Determine the (x, y) coordinate at the center of the cell enclosing the given text.  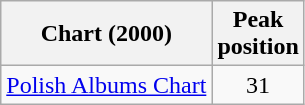
31 (258, 85)
Polish Albums Chart (106, 85)
Chart (2000) (106, 34)
Peakposition (258, 34)
